Pinpoint the cell where the given text exists, returning its (x, y) midpoint coordinate. 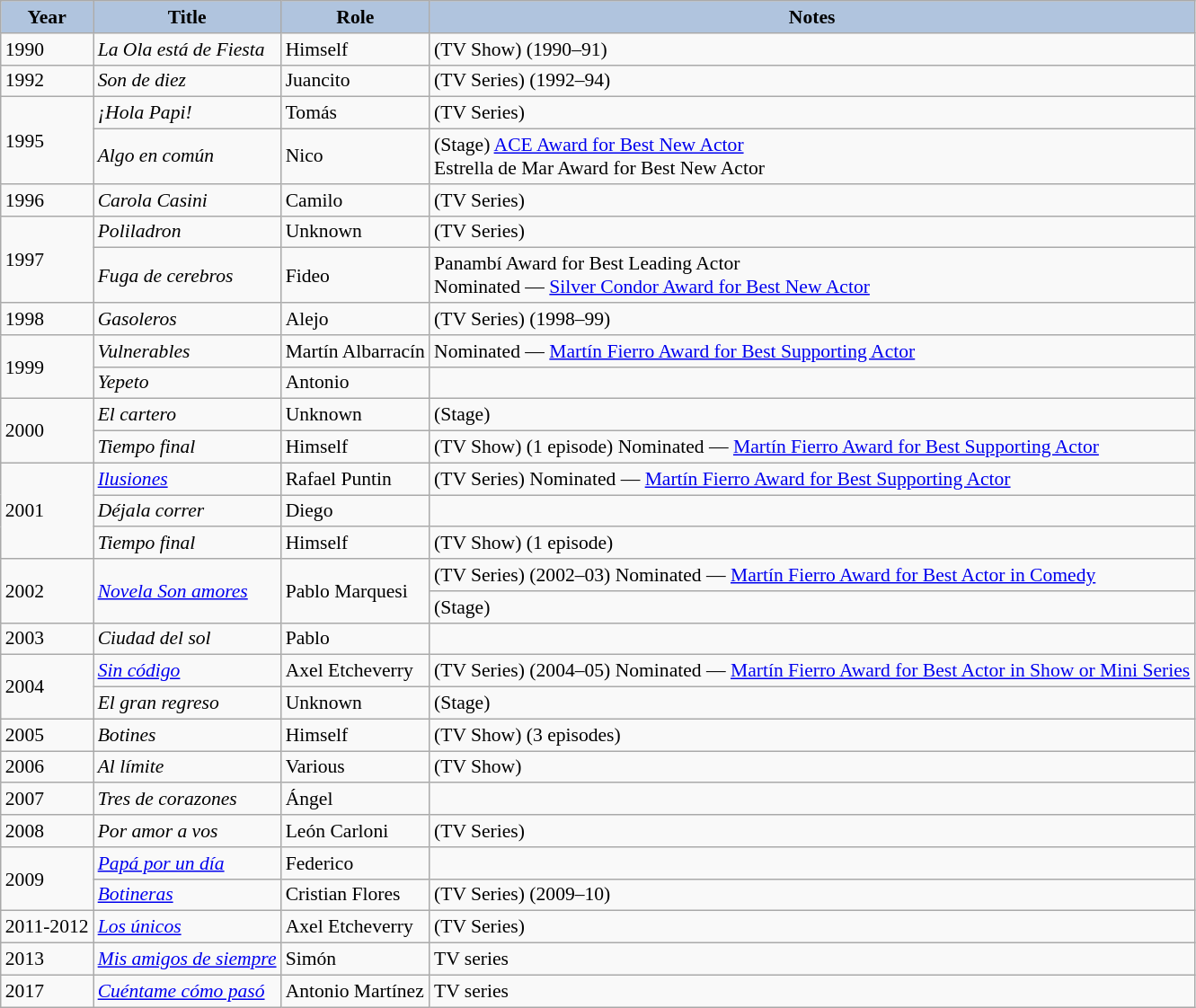
Tres de corazones (187, 800)
Gasoleros (187, 319)
(TV Series) (1998–99) (812, 319)
Ciudad del sol (187, 639)
Fideo (356, 275)
Ilusiones (187, 479)
Novela Son amores (187, 591)
2003 (47, 639)
(TV Series) (1992–94) (812, 81)
2007 (47, 800)
Martín Albarracín (356, 351)
Botineras (187, 895)
Los únicos (187, 927)
2006 (47, 767)
Mis amigos de siempre (187, 959)
(TV Series) Nominated — Martín Fierro Award for Best Supporting Actor (812, 479)
La Ola está de Fiesta (187, 49)
Diego (356, 511)
1992 (47, 81)
El cartero (187, 415)
(TV Series) (2002–03) Nominated — Martín Fierro Award for Best Actor in Comedy (812, 575)
Nico (356, 156)
(TV Show) (1 episode) (812, 544)
Ángel (356, 800)
Déjala correr (187, 511)
Notes (812, 17)
Antonio Martínez (356, 991)
2005 (47, 735)
1996 (47, 200)
¡Hola Papi! (187, 113)
Title (187, 17)
Yepeto (187, 383)
Antonio (356, 383)
Sin código (187, 671)
2017 (47, 991)
Fuga de cerebros (187, 275)
León Carloni (356, 831)
Nominated — Martín Fierro Award for Best Supporting Actor (812, 351)
Pablo (356, 639)
2000 (47, 431)
Camilo (356, 200)
(TV Show) (812, 767)
Cuéntame cómo pasó (187, 991)
1998 (47, 319)
Algo en común (187, 156)
Carola Casini (187, 200)
Papá por un día (187, 863)
Cristian Flores (356, 895)
Por amor a vos (187, 831)
1997 (47, 259)
Alejo (356, 319)
(TV Show) (1990–91) (812, 49)
Son de diez (187, 81)
1999 (47, 367)
2011-2012 (47, 927)
2009 (47, 879)
Federico (356, 863)
Tomás (356, 113)
Poliladron (187, 232)
Panambí Award for Best Leading Actor Nominated — Silver Condor Award for Best New Actor (812, 275)
Simón (356, 959)
Role (356, 17)
(TV Show) (1 episode) Nominated — Martín Fierro Award for Best Supporting Actor (812, 447)
Vulnerables (187, 351)
Year (47, 17)
Botines (187, 735)
2013 (47, 959)
Juancito (356, 81)
Pablo Marquesi (356, 591)
Rafael Puntin (356, 479)
(TV Show) (3 episodes) (812, 735)
Various (356, 767)
1995 (47, 140)
2002 (47, 591)
1990 (47, 49)
(TV Series) (2009–10) (812, 895)
Al límite (187, 767)
(Stage) ACE Award for Best New Actor Estrella de Mar Award for Best New Actor (812, 156)
(TV Series) (2004–05) Nominated — Martín Fierro Award for Best Actor in Show or Mini Series (812, 671)
2004 (47, 686)
2008 (47, 831)
El gran regreso (187, 703)
2001 (47, 510)
